Find where the given text appears and provide that cell's center as (X, Y) coordinate. 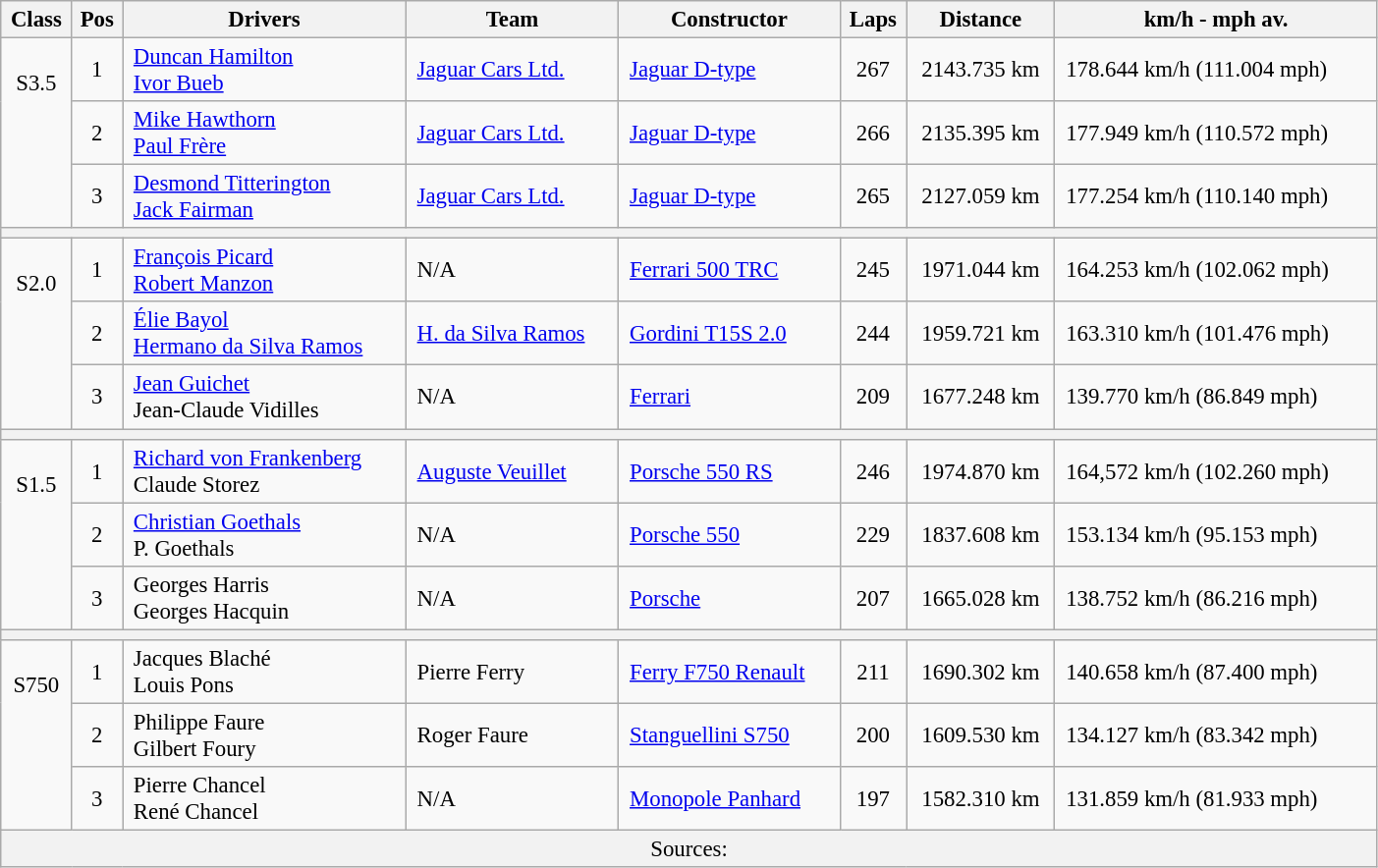
S1.5 (36, 534)
131.859 km/h (81.933 mph) (1216, 799)
Class (36, 20)
163.310 km/h (101.476 mph) (1216, 334)
178.644 km/h (111.004 mph) (1216, 71)
134.127 km/h (83.342 mph) (1216, 734)
164,572 km/h (102.260 mph) (1216, 471)
229 (873, 534)
Richard von Frankenberg Claude Storez (265, 471)
2127.059 km (980, 196)
Pos (97, 20)
S3.5 (36, 134)
Jean Guichet Jean-Claude Vidilles (265, 397)
Monopole Panhard (729, 799)
Christian Goethals P. Goethals (265, 534)
Auguste Veuillet (512, 471)
Gordini T15S 2.0 (729, 334)
244 (873, 334)
1971.044 km (980, 271)
Duncan Hamilton Ivor Bueb (265, 71)
Sources: (689, 848)
139.770 km/h (86.849 mph) (1216, 397)
1609.530 km (980, 734)
Stanguellini S750 (729, 734)
267 (873, 71)
265 (873, 196)
François Picard Robert Manzon (265, 271)
1837.608 km (980, 534)
197 (873, 799)
Porsche (729, 597)
km/h - mph av. (1216, 20)
1582.310 km (980, 799)
Pierre Ferry (512, 672)
1690.302 km (980, 672)
164.253 km/h (102.062 mph) (1216, 271)
177.949 km/h (110.572 mph) (1216, 134)
S750 (36, 735)
211 (873, 672)
Porsche 550 RS (729, 471)
Constructor (729, 20)
207 (873, 597)
200 (873, 734)
Desmond Titterington Jack Fairman (265, 196)
177.254 km/h (110.140 mph) (1216, 196)
138.752 km/h (86.216 mph) (1216, 597)
140.658 km/h (87.400 mph) (1216, 672)
Ferrari (729, 397)
Ferry F750 Renault (729, 672)
Georges Harris Georges Hacquin (265, 597)
Jacques Blaché Louis Pons (265, 672)
2143.735 km (980, 71)
1974.870 km (980, 471)
Élie Bayol Hermano da Silva Ramos (265, 334)
Ferrari 500 TRC (729, 271)
1665.028 km (980, 597)
2135.395 km (980, 134)
Philippe Faure Gilbert Foury (265, 734)
Roger Faure (512, 734)
Distance (980, 20)
S2.0 (36, 334)
H. da Silva Ramos (512, 334)
153.134 km/h (95.153 mph) (1216, 534)
Laps (873, 20)
245 (873, 271)
Mike Hawthorn Paul Frère (265, 134)
1677.248 km (980, 397)
209 (873, 397)
246 (873, 471)
Porsche 550 (729, 534)
Team (512, 20)
1959.721 km (980, 334)
Pierre Chancel René Chancel (265, 799)
Drivers (265, 20)
266 (873, 134)
